Capture the cell that displays the provided text and extract its [X, Y] central coordinate. 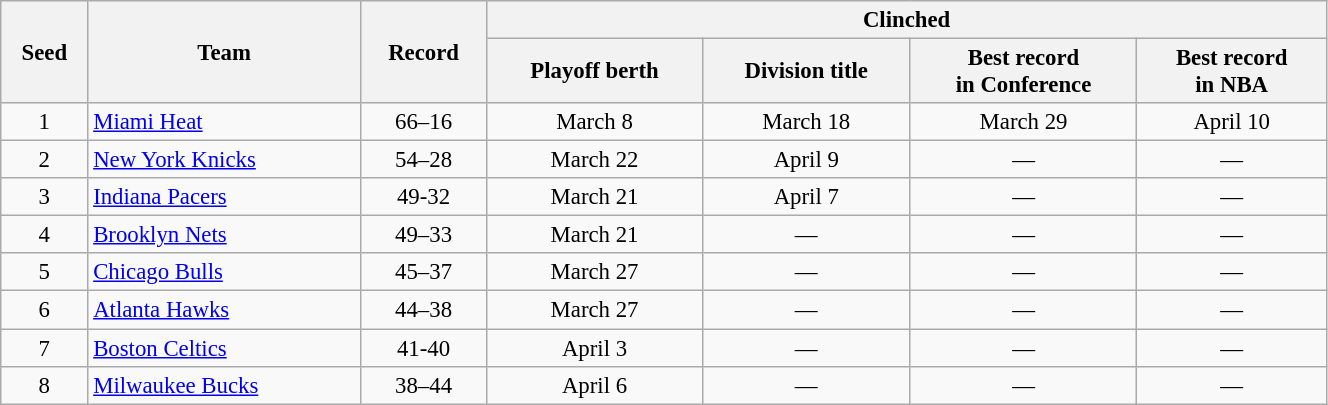
Seed [44, 52]
April 7 [806, 197]
49–33 [423, 235]
Best record in Conference [1024, 72]
Miami Heat [224, 122]
April 6 [595, 385]
March 29 [1024, 122]
March 8 [595, 122]
66–16 [423, 122]
5 [44, 273]
April 10 [1232, 122]
1 [44, 122]
Best record in NBA [1232, 72]
8 [44, 385]
March 22 [595, 160]
April 9 [806, 160]
New York Knicks [224, 160]
Chicago Bulls [224, 273]
Atlanta Hawks [224, 310]
54–28 [423, 160]
41-40 [423, 348]
Clinched [907, 20]
Boston Celtics [224, 348]
Playoff berth [595, 72]
Division title [806, 72]
4 [44, 235]
3 [44, 197]
45–37 [423, 273]
Milwaukee Bucks [224, 385]
Indiana Pacers [224, 197]
2 [44, 160]
6 [44, 310]
Record [423, 52]
38–44 [423, 385]
49-32 [423, 197]
March 18 [806, 122]
Team [224, 52]
44–38 [423, 310]
Brooklyn Nets [224, 235]
April 3 [595, 348]
7 [44, 348]
